Capture the cell that displays the provided text and extract its (x, y) central coordinate. 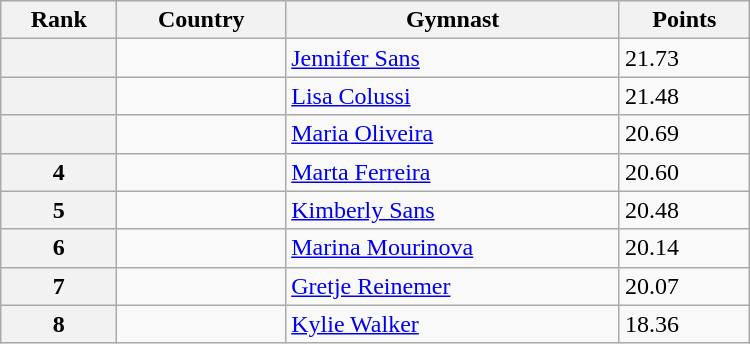
20.69 (684, 134)
20.48 (684, 210)
20.14 (684, 248)
20.07 (684, 286)
18.36 (684, 324)
21.48 (684, 96)
Rank (59, 20)
Marina Mourinova (453, 248)
7 (59, 286)
Jennifer Sans (453, 58)
20.60 (684, 172)
Lisa Colussi (453, 96)
21.73 (684, 58)
4 (59, 172)
Gymnast (453, 20)
Maria Oliveira (453, 134)
Points (684, 20)
Country (202, 20)
Gretje Reinemer (453, 286)
5 (59, 210)
6 (59, 248)
8 (59, 324)
Kylie Walker (453, 324)
Marta Ferreira (453, 172)
Kimberly Sans (453, 210)
